Find where the given text appears and provide that cell's center as [x, y] coordinate. 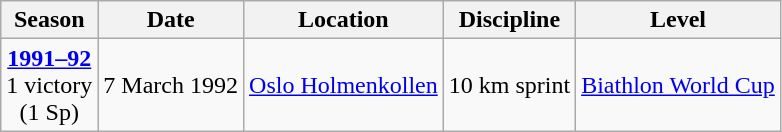
Date [171, 20]
Season [50, 20]
7 March 1992 [171, 85]
Level [678, 20]
Discipline [509, 20]
Location [344, 20]
Oslo Holmenkollen [344, 85]
Biathlon World Cup [678, 85]
1991–92 1 victory (1 Sp) [50, 85]
10 km sprint [509, 85]
